Scan for the cell matching the given text and deliver its [x, y] coordinate at center. 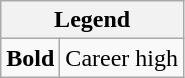
Career high [122, 58]
Bold [30, 58]
Legend [92, 20]
